Pinpoint the cell where the given text exists, returning its [x, y] midpoint coordinate. 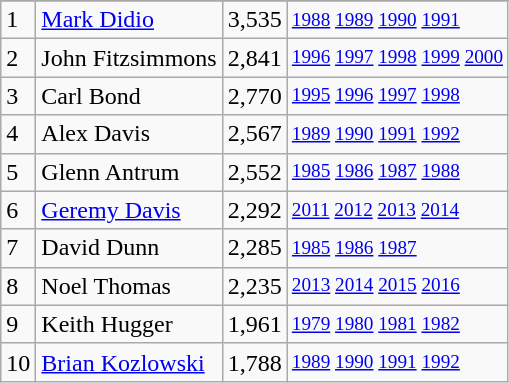
Geremy Davis [129, 210]
2,235 [254, 286]
2,292 [254, 210]
5 [18, 172]
David Dunn [129, 248]
1979 1980 1981 1982 [397, 324]
2,567 [254, 134]
6 [18, 210]
1,788 [254, 362]
1 [18, 20]
10 [18, 362]
8 [18, 286]
1995 1996 1997 1998 [397, 96]
3,535 [254, 20]
1988 1989 1990 1991 [397, 20]
7 [18, 248]
2,841 [254, 58]
Glenn Antrum [129, 172]
2011 2012 2013 2014 [397, 210]
2,552 [254, 172]
2013 2014 2015 2016 [397, 286]
1,961 [254, 324]
Noel Thomas [129, 286]
1985 1986 1987 1988 [397, 172]
2,770 [254, 96]
3 [18, 96]
Mark Didio [129, 20]
9 [18, 324]
1996 1997 1998 1999 2000 [397, 58]
Brian Kozlowski [129, 362]
2 [18, 58]
Keith Hugger [129, 324]
4 [18, 134]
Alex Davis [129, 134]
John Fitzsimmons [129, 58]
2,285 [254, 248]
1985 1986 1987 [397, 248]
Carl Bond [129, 96]
